Extract the [X, Y] coordinate from the center of the cell holding the provided text.  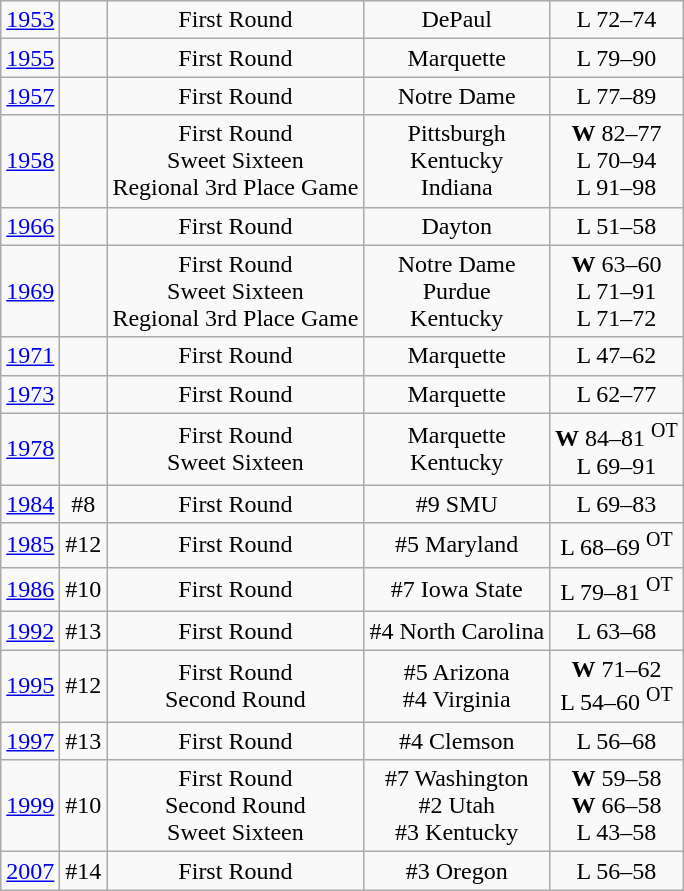
1971 [30, 356]
#5 Arizona#4 Virginia [457, 686]
First RoundSecond RoundSweet Sixteen [236, 806]
#4 Clemson [457, 741]
MarquetteKentucky [457, 449]
First RoundSecond Round [236, 686]
DePaul [457, 20]
L 79–90 [617, 58]
1984 [30, 504]
1955 [30, 58]
W 71–62L 54–60 OT [617, 686]
L 69–83 [617, 504]
1953 [30, 20]
#7 Iowa State [457, 590]
L 56–68 [617, 741]
L 63–68 [617, 631]
1999 [30, 806]
#5 Maryland [457, 546]
W 59–58W 66–58L 43–58 [617, 806]
L 56–58 [617, 871]
1985 [30, 546]
#8 [84, 504]
PittsburghKentuckyIndiana [457, 161]
Notre Dame [457, 96]
1958 [30, 161]
#7 Washington#2 Utah#3 Kentucky [457, 806]
W 84–81 OTL 69–91 [617, 449]
#3 Oregon [457, 871]
1966 [30, 226]
L 47–62 [617, 356]
2007 [30, 871]
First RoundSweet Sixteen [236, 449]
1986 [30, 590]
L 79–81 OT [617, 590]
1995 [30, 686]
1973 [30, 394]
1957 [30, 96]
W 63–60L 71–91L 71–72 [617, 291]
Dayton [457, 226]
1969 [30, 291]
L 77–89 [617, 96]
#9 SMU [457, 504]
#4 North Carolina [457, 631]
L 68–69 OT [617, 546]
L 62–77 [617, 394]
L 72–74 [617, 20]
1992 [30, 631]
W 82–77L 70–94L 91–98 [617, 161]
L 51–58 [617, 226]
#14 [84, 871]
Notre DamePurdueKentucky [457, 291]
1978 [30, 449]
1997 [30, 741]
